Return [x, y] of the center of cell containing provided text 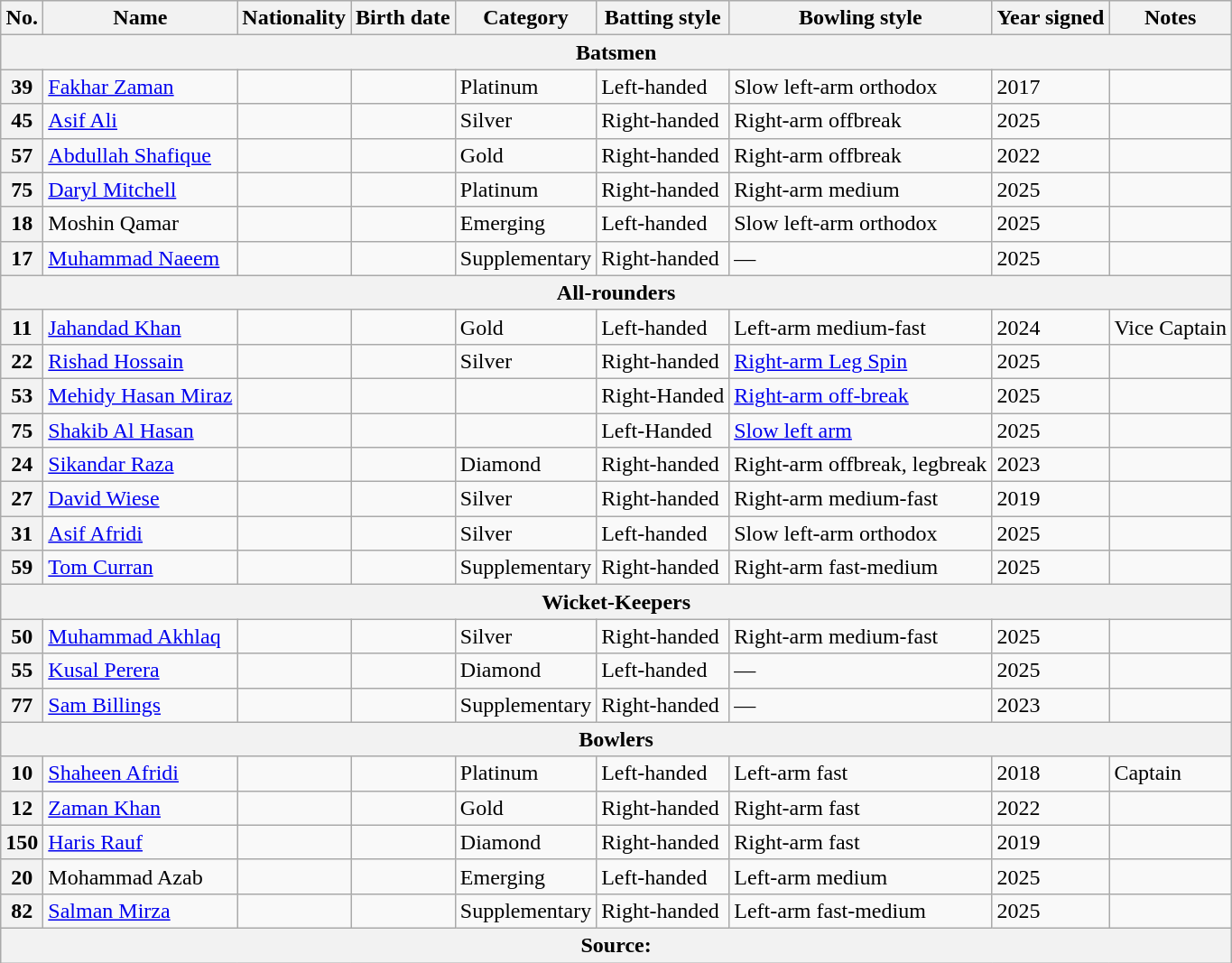
Source: [616, 945]
Vice Captain [1171, 327]
2017 [1051, 87]
Right-arm offbreak, legbreak [861, 465]
Bowlers [616, 739]
59 [22, 568]
Sikandar Raza [141, 465]
Mehidy Hasan Miraz [141, 395]
Right-arm fast-medium [861, 568]
Rishad Hossain [141, 361]
Tom Curran [141, 568]
Salman Mirza [141, 911]
Asif Afridi [141, 533]
Bowling style [861, 18]
11 [22, 327]
Left-Handed [662, 431]
Daryl Mitchell [141, 190]
Nationality [294, 18]
10 [22, 773]
22 [22, 361]
Slow left arm [861, 431]
Year signed [1051, 18]
Left-arm medium-fast [861, 327]
Left-arm fast [861, 773]
Shaheen Afridi [141, 773]
77 [22, 705]
Notes [1171, 18]
Asif Ali [141, 121]
Captain [1171, 773]
Mohammad Azab [141, 876]
Moshin Qamar [141, 224]
Left-arm fast-medium [861, 911]
20 [22, 876]
Muhammad Naeem [141, 258]
Batting style [662, 18]
Right-Handed [662, 395]
Fakhar Zaman [141, 87]
17 [22, 258]
Birth date [403, 18]
39 [22, 87]
Sam Billings [141, 705]
Right-arm Leg Spin [861, 361]
2024 [1051, 327]
Muhammad Akhlaq [141, 636]
18 [22, 224]
David Wiese [141, 499]
31 [22, 533]
Kusal Perera [141, 671]
82 [22, 911]
Category [525, 18]
Abdullah Shafique [141, 155]
45 [22, 121]
Haris Rauf [141, 842]
Zaman Khan [141, 808]
50 [22, 636]
No. [22, 18]
Right-arm off-break [861, 395]
24 [22, 465]
57 [22, 155]
27 [22, 499]
Right-arm medium [861, 190]
All-rounders [616, 292]
Shakib Al Hasan [141, 431]
Left-arm medium [861, 876]
150 [22, 842]
53 [22, 395]
Batsmen [616, 52]
12 [22, 808]
Wicket-Keepers [616, 602]
Name [141, 18]
55 [22, 671]
Jahandad Khan [141, 327]
2018 [1051, 773]
